Capture the cell that displays the provided text and extract its (X, Y) central coordinate. 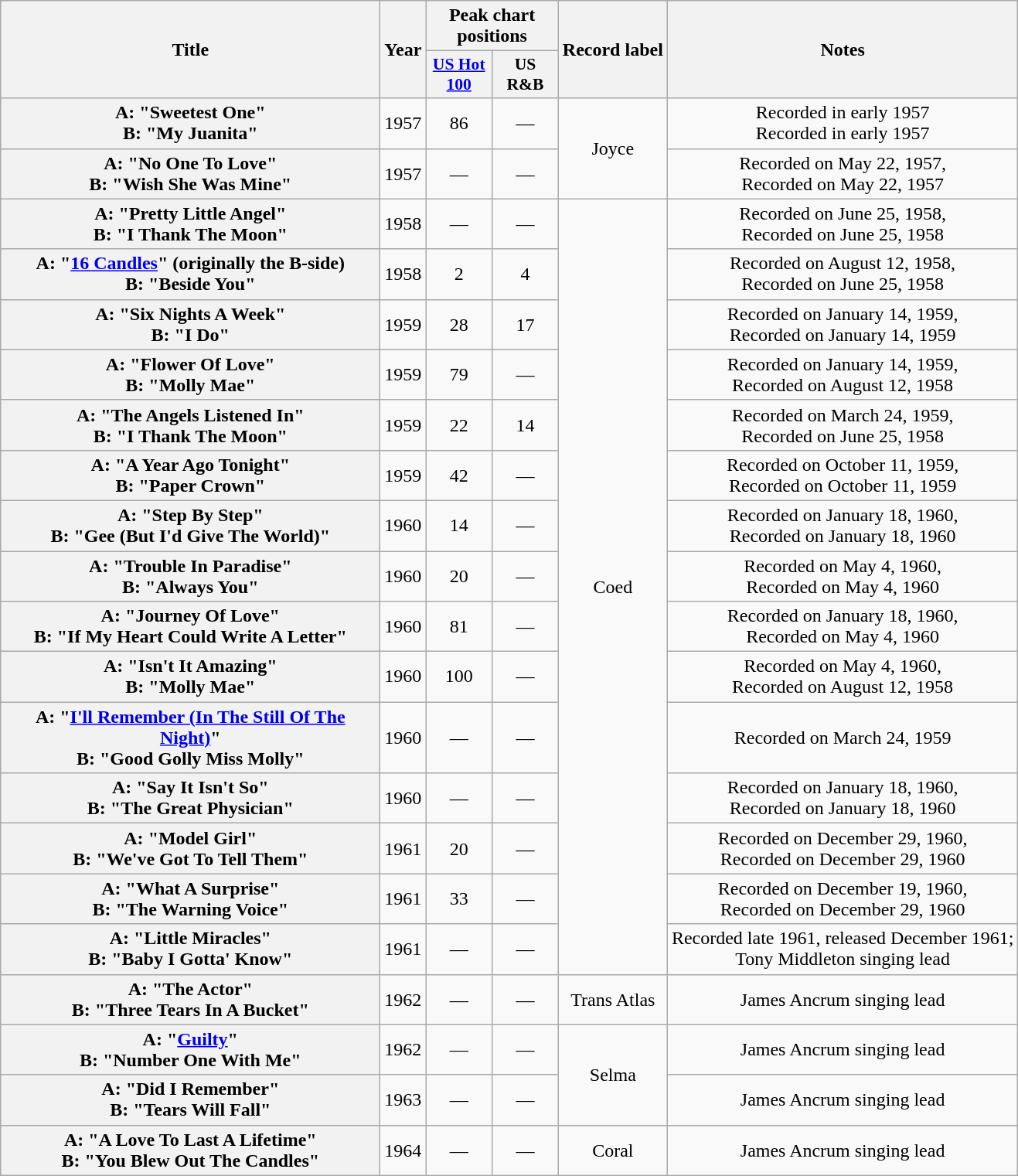
A: "Flower Of Love"B: "Molly Mae" (190, 374)
79 (459, 374)
Selma (612, 1075)
Notes (843, 49)
100 (459, 677)
A: "16 Candles" (originally the B-side)B: "Beside You" (190, 274)
Coral (612, 1150)
Recorded in early 1957Recorded in early 1957 (843, 124)
1963 (403, 1099)
Recorded on August 12, 1958,Recorded on June 25, 1958 (843, 274)
Recorded on June 25, 1958,Recorded on June 25, 1958 (843, 224)
A: "The Actor"B: "Three Tears In A Bucket" (190, 999)
42 (459, 475)
Recorded on December 19, 1960,Recorded on December 29, 1960 (843, 898)
A: "I'll Remember (In The Still Of The Night)"B: "Good Golly Miss Molly" (190, 738)
US Hot 100 (459, 74)
Recorded on January 14, 1959,Recorded on August 12, 1958 (843, 374)
28 (459, 325)
Recorded on January 14, 1959,Recorded on January 14, 1959 (843, 325)
A: "The Angels Listened In"B: "I Thank The Moon" (190, 425)
A: "What A Surprise"B: "The Warning Voice" (190, 898)
A: "Journey Of Love"B: "If My Heart Could Write A Letter" (190, 626)
A: "Sweetest One"B: "My Juanita" (190, 124)
A: "Isn't It Amazing"B: "Molly Mae" (190, 677)
Trans Atlas (612, 999)
Title (190, 49)
A: "Little Miracles"B: "Baby I Gotta' Know" (190, 949)
Recorded on May 4, 1960,Recorded on May 4, 1960 (843, 575)
Recorded on May 4, 1960,Recorded on August 12, 1958 (843, 677)
A: "A Year Ago Tonight"B: "Paper Crown" (190, 475)
A: "Trouble In Paradise"B: "Always You" (190, 575)
81 (459, 626)
Record label (612, 49)
Recorded on May 22, 1957,Recorded on May 22, 1957 (843, 173)
A: "Model Girl"B: "We've Got To Tell Them" (190, 849)
22 (459, 425)
1964 (403, 1150)
Joyce (612, 148)
Coed (612, 586)
Recorded on January 18, 1960,Recorded on May 4, 1960 (843, 626)
4 (526, 274)
2 (459, 274)
A: "Six Nights A Week"B: "I Do" (190, 325)
Recorded on October 11, 1959,Recorded on October 11, 1959 (843, 475)
A: "Step By Step"B: "Gee (But I'd Give The World)" (190, 526)
Recorded on December 29, 1960,Recorded on December 29, 1960 (843, 849)
US R&B (526, 74)
Peak chart positions (492, 26)
A: "Guilty"B: "Number One With Me" (190, 1050)
17 (526, 325)
86 (459, 124)
A: "Did I Remember"B: "Tears Will Fall" (190, 1099)
A: "Say It Isn't So"B: "The Great Physician" (190, 798)
A: "A Love To Last A Lifetime"B: "You Blew Out The Candles" (190, 1150)
A: "No One To Love"B: "Wish She Was Mine" (190, 173)
Year (403, 49)
Recorded late 1961, released December 1961;Tony Middleton singing lead (843, 949)
Recorded on March 24, 1959 (843, 738)
A: "Pretty Little Angel"B: "I Thank The Moon" (190, 224)
33 (459, 898)
Recorded on March 24, 1959,Recorded on June 25, 1958 (843, 425)
